Identify which cell holds the provided text, then report its [X, Y] central coordinate. 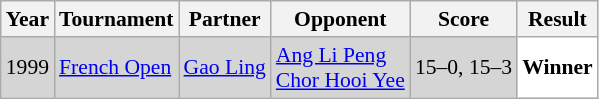
Gao Ling [225, 68]
1999 [28, 68]
Opponent [340, 19]
Winner [558, 68]
Ang Li Peng Chor Hooi Yee [340, 68]
15–0, 15–3 [464, 68]
Score [464, 19]
Year [28, 19]
Result [558, 19]
Tournament [116, 19]
French Open [116, 68]
Partner [225, 19]
